Provide the [x, y] coordinate of the cell's center where the given text is located.  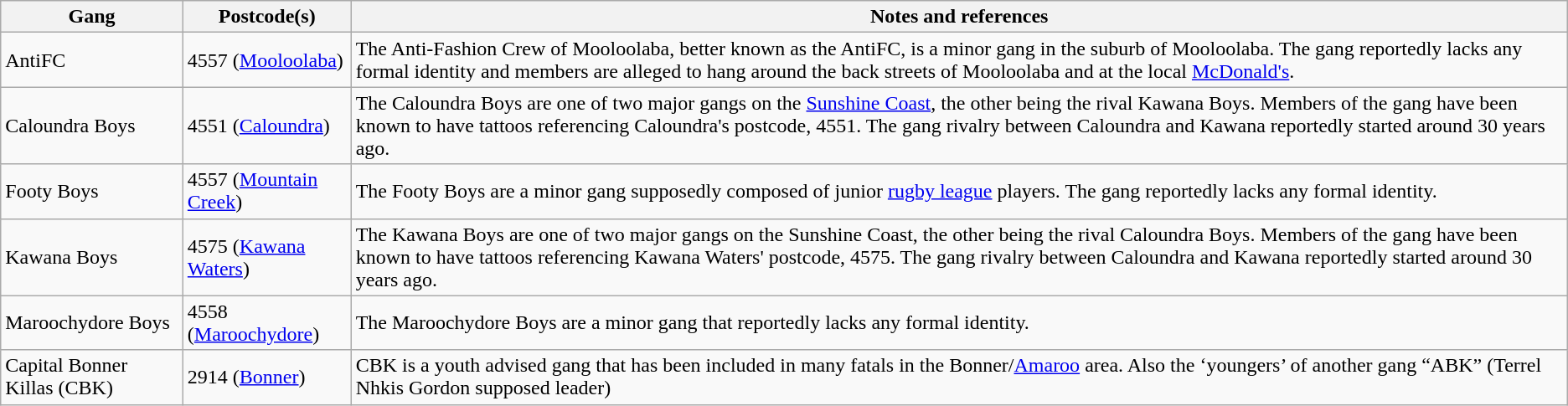
The Footy Boys are a minor gang supposedly composed of junior rugby league players. The gang reportedly lacks any formal identity. [959, 191]
Notes and references [959, 17]
4557 (Mooloolaba) [266, 60]
Postcode(s) [266, 17]
2914 (Bonner) [266, 377]
AntiFC [92, 60]
Maroochydore Boys [92, 323]
4557 (Mountain Creek) [266, 191]
Gang [92, 17]
Kawana Boys [92, 257]
Caloundra Boys [92, 126]
The Maroochydore Boys are a minor gang that reportedly lacks any formal identity. [959, 323]
Capital Bonner Killas (CBK) [92, 377]
4558 (Maroochydore) [266, 323]
4575 (Kawana Waters) [266, 257]
4551 (Caloundra) [266, 126]
Footy Boys [92, 191]
